Locate the cell with the specified text and output its (X, Y) center coordinate. 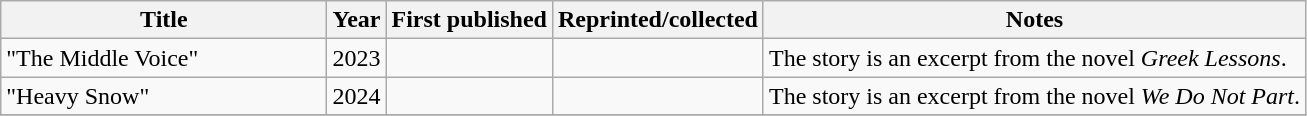
First published (469, 20)
Notes (1034, 20)
Year (356, 20)
"The Middle Voice" (164, 58)
The story is an excerpt from the novel Greek Lessons. (1034, 58)
"Heavy Snow" (164, 96)
The story is an excerpt from the novel We Do Not Part. (1034, 96)
2023 (356, 58)
Title (164, 20)
2024 (356, 96)
Reprinted/collected (658, 20)
